Determine the [x, y] coordinate at the center of the cell enclosing the given text.  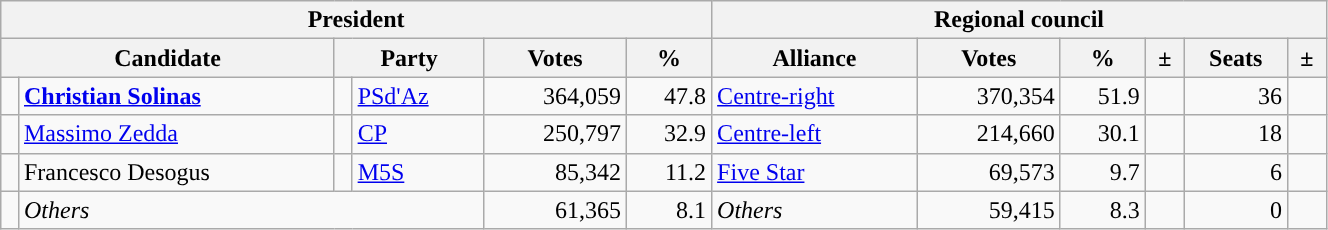
Candidate [168, 58]
85,342 [556, 172]
370,354 [988, 96]
18 [1236, 134]
Centre-left [815, 134]
6 [1236, 172]
Five Star [815, 172]
M5S [418, 172]
47.8 [670, 96]
9.7 [1102, 172]
PSd'Az [418, 96]
11.2 [670, 172]
0 [1236, 210]
Francesco Desogus [176, 172]
Alliance [815, 58]
Regional council [1020, 20]
69,573 [988, 172]
Seats [1236, 58]
61,365 [556, 210]
32.9 [670, 134]
Party [408, 58]
59,415 [988, 210]
Christian Solinas [176, 96]
8.1 [670, 210]
364,059 [556, 96]
8.3 [1102, 210]
Massimo Zedda [176, 134]
30.1 [1102, 134]
Centre-right [815, 96]
President [356, 20]
250,797 [556, 134]
214,660 [988, 134]
36 [1236, 96]
CP [418, 134]
51.9 [1102, 96]
